For the text-containing cell, return its midpoint in (X, Y) coordinate format. 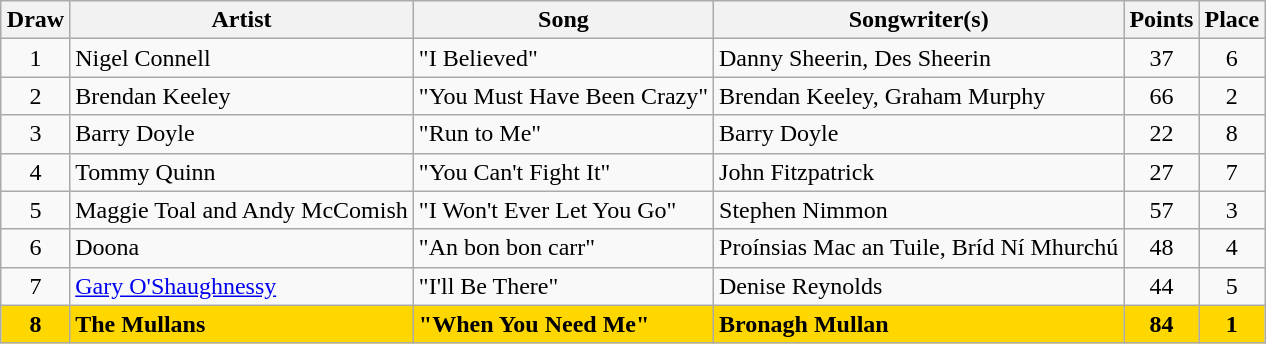
The Mullans (242, 324)
John Fitzpatrick (919, 172)
Points (1162, 20)
57 (1162, 210)
Song (563, 20)
Place (1232, 20)
"You Can't Fight It" (563, 172)
"You Must Have Been Crazy" (563, 96)
Gary O'Shaughnessy (242, 286)
Artist (242, 20)
Doona (242, 248)
Maggie Toal and Andy McComish (242, 210)
66 (1162, 96)
Danny Sheerin, Des Sheerin (919, 58)
Bronagh Mullan (919, 324)
Brendan Keeley, Graham Murphy (919, 96)
Stephen Nimmon (919, 210)
37 (1162, 58)
"An bon bon carr" (563, 248)
"Run to Me" (563, 134)
Draw (35, 20)
Brendan Keeley (242, 96)
"I Believed" (563, 58)
22 (1162, 134)
Denise Reynolds (919, 286)
48 (1162, 248)
44 (1162, 286)
Nigel Connell (242, 58)
Proínsias Mac an Tuile, Bríd Ní Mhurchú (919, 248)
"When You Need Me" (563, 324)
27 (1162, 172)
Songwriter(s) (919, 20)
"I'll Be There" (563, 286)
84 (1162, 324)
"I Won't Ever Let You Go" (563, 210)
Tommy Quinn (242, 172)
